From the cell containing the given text, extract its center point as (X, Y) coordinate. 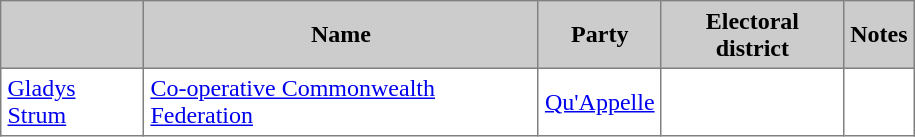
Electoral district (752, 35)
Notes (878, 35)
Party (600, 35)
Gladys Strum (72, 102)
Co-operative Commonwealth Federation (342, 102)
Qu'Appelle (600, 102)
Name (342, 35)
